Identify which cell holds the provided text, then report its [x, y] central coordinate. 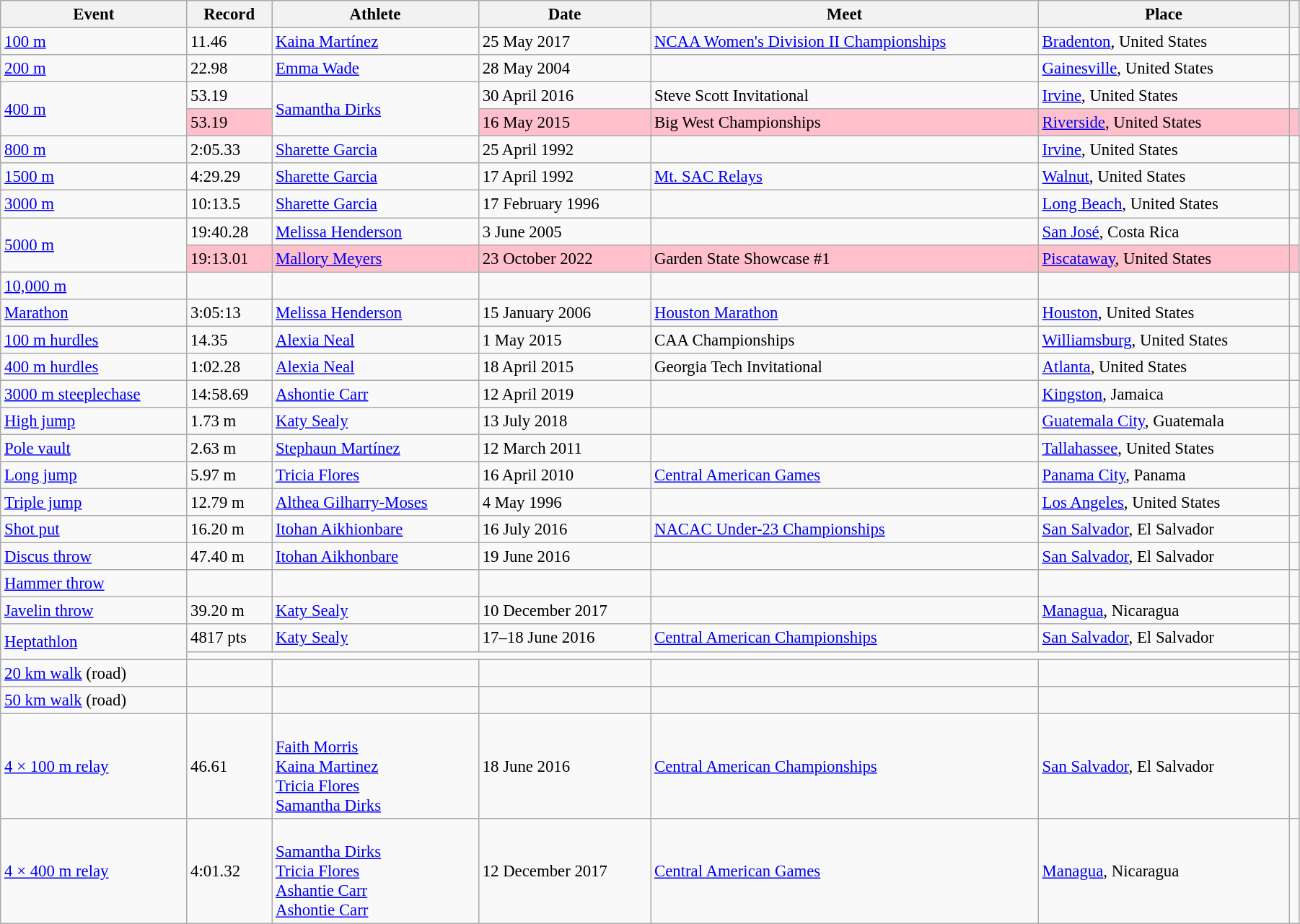
14:58.69 [229, 394]
Emma Wade [375, 69]
2.63 m [229, 448]
10 December 2017 [564, 611]
3000 m [94, 204]
17–18 June 2016 [564, 638]
Hammer throw [94, 584]
Los Angeles, United States [1163, 503]
400 m [94, 110]
Itohan Aikhonbare [375, 557]
1500 m [94, 177]
Triple jump [94, 503]
Big West Championships [845, 123]
Kaina Martínez [375, 42]
5000 m [94, 245]
Athlete [375, 14]
19:13.01 [229, 258]
San José, Costa Rica [1163, 232]
Event [94, 14]
Place [1163, 14]
16 April 2010 [564, 475]
4817 pts [229, 638]
Faith MorrisKaina MartinezTricia FloresSamantha Dirks [375, 766]
15 January 2006 [564, 312]
Pole vault [94, 448]
23 October 2022 [564, 258]
12 March 2011 [564, 448]
CAA Championships [845, 340]
NACAC Under-23 Championships [845, 529]
39.20 m [229, 611]
Ashontie Carr [375, 394]
16 July 2016 [564, 529]
Discus throw [94, 557]
25 April 1992 [564, 150]
Houston, United States [1163, 312]
Stephaun Martínez [375, 448]
18 April 2015 [564, 367]
800 m [94, 150]
Mallory Meyers [375, 258]
17 April 1992 [564, 177]
Walnut, United States [1163, 177]
400 m hurdles [94, 367]
1 May 2015 [564, 340]
16.20 m [229, 529]
46.61 [229, 766]
100 m [94, 42]
100 m hurdles [94, 340]
Tricia Flores [375, 475]
4 × 400 m relay [94, 871]
Atlanta, United States [1163, 367]
Kingston, Jamaica [1163, 394]
Heptathlon [94, 642]
50 km walk (road) [94, 700]
Bradenton, United States [1163, 42]
Gainesville, United States [1163, 69]
Shot put [94, 529]
18 June 2016 [564, 766]
3 June 2005 [564, 232]
Marathon [94, 312]
25 May 2017 [564, 42]
Meet [845, 14]
Garden State Showcase #1 [845, 258]
Houston Marathon [845, 312]
12 December 2017 [564, 871]
Guatemala City, Guatemala [1163, 421]
Long Beach, United States [1163, 204]
Panama City, Panama [1163, 475]
1.73 m [229, 421]
4 May 1996 [564, 503]
Record [229, 14]
Althea Gilharry-Moses [375, 503]
11.46 [229, 42]
16 May 2015 [564, 123]
47.40 m [229, 557]
30 April 2016 [564, 96]
10:13.5 [229, 204]
22.98 [229, 69]
4:01.32 [229, 871]
Williamsburg, United States [1163, 340]
10,000 m [94, 286]
13 July 2018 [564, 421]
3000 m steeplechase [94, 394]
Piscataway, United States [1163, 258]
20 km walk (road) [94, 673]
28 May 2004 [564, 69]
17 February 1996 [564, 204]
12 April 2019 [564, 394]
Tallahassee, United States [1163, 448]
Javelin throw [94, 611]
Long jump [94, 475]
Riverside, United States [1163, 123]
Georgia Tech Invitational [845, 367]
14.35 [229, 340]
5.97 m [229, 475]
Samantha DirksTricia FloresAshantie CarrAshontie Carr [375, 871]
Itohan Aikhionbare [375, 529]
19:40.28 [229, 232]
4:29.29 [229, 177]
4 × 100 m relay [94, 766]
Samantha Dirks [375, 110]
1:02.28 [229, 367]
Mt. SAC Relays [845, 177]
Date [564, 14]
NCAA Women's Division II Championships [845, 42]
12.79 m [229, 503]
19 June 2016 [564, 557]
Steve Scott Invitational [845, 96]
2:05.33 [229, 150]
High jump [94, 421]
3:05:13 [229, 312]
200 m [94, 69]
